Locate the cell with the specified text and output its (X, Y) center coordinate. 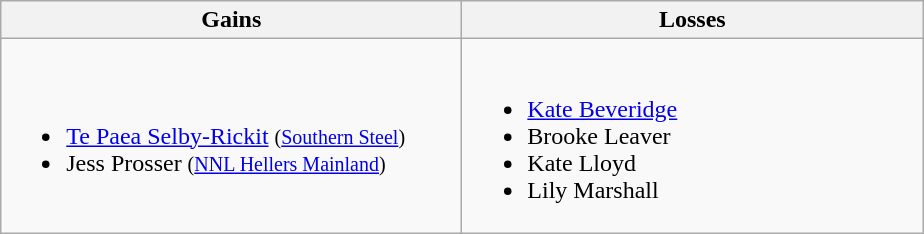
Gains (232, 20)
Te Paea Selby-Rickit (Southern Steel)Jess Prosser (NNL Hellers Mainland) (232, 136)
Losses (692, 20)
Kate BeveridgeBrooke LeaverKate LloydLily Marshall (692, 136)
